Find where the given text appears and provide that cell's center as (x, y) coordinate. 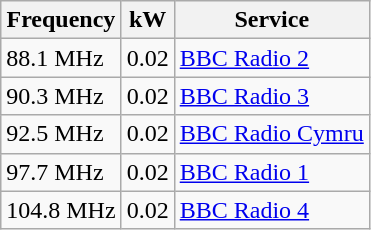
104.8 MHz (61, 210)
90.3 MHz (61, 96)
BBC Radio 2 (272, 58)
88.1 MHz (61, 58)
BBC Radio Cymru (272, 134)
Service (272, 20)
97.7 MHz (61, 172)
BBC Radio 3 (272, 96)
Frequency (61, 20)
BBC Radio 4 (272, 210)
BBC Radio 1 (272, 172)
kW (148, 20)
92.5 MHz (61, 134)
